From the cell containing the given text, extract its center point as (x, y) coordinate. 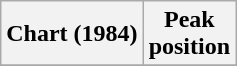
Peak position (189, 34)
Chart (1984) (72, 34)
